Determine the (X, Y) coordinate at the center of the cell enclosing the given text.  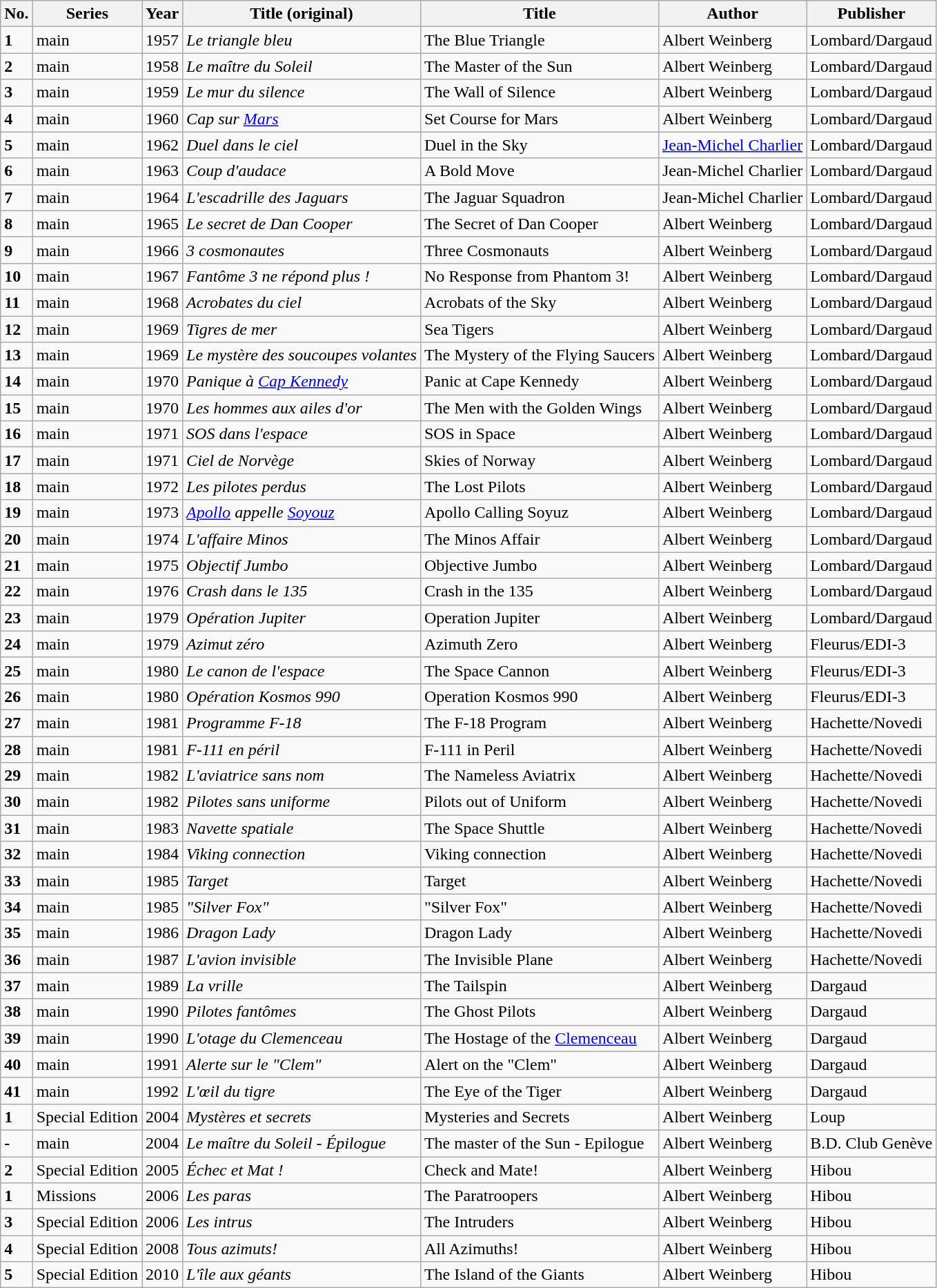
1986 (163, 933)
No. (17, 14)
The Eye of the Tiger (540, 1091)
39 (17, 1038)
Alert on the "Clem" (540, 1064)
15 (17, 408)
35 (17, 933)
16 (17, 434)
32 (17, 855)
Acrobates du ciel (302, 302)
Duel dans le ciel (302, 145)
The master of the Sun - Epilogue (540, 1143)
Opération Jupiter (302, 618)
1960 (163, 119)
Crash in the 135 (540, 592)
Azimut zéro (302, 644)
1976 (163, 592)
Le maître du Soleil (302, 66)
1989 (163, 986)
Mysteries and Secrets (540, 1117)
L'otage du Clemenceau (302, 1038)
Le maître du Soleil - Épilogue (302, 1143)
19 (17, 513)
9 (17, 250)
All Azimuths! (540, 1249)
2005 (163, 1170)
Check and Mate! (540, 1170)
Panic at Cape Kennedy (540, 382)
No Response from Phantom 3! (540, 276)
Opération Kosmos 990 (302, 696)
Pilotes sans uniforme (302, 802)
1962 (163, 145)
The Nameless Aviatrix (540, 776)
2010 (163, 1275)
2008 (163, 1249)
Objective Jumbo (540, 565)
B.D. Club Genève (871, 1143)
Fantôme 3 ne répond plus ! (302, 276)
The Lost Pilots (540, 487)
30 (17, 802)
41 (17, 1091)
Acrobats of the Sky (540, 302)
26 (17, 696)
Le mystère des soucoupes volantes (302, 355)
The Intruders (540, 1222)
1973 (163, 513)
The Mystery of the Flying Saucers (540, 355)
Set Course for Mars (540, 119)
The Wall of Silence (540, 92)
The Invisible Plane (540, 959)
The Hostage of the Clemenceau (540, 1038)
Le mur du silence (302, 92)
Sea Tigers (540, 329)
18 (17, 487)
Programme F-18 (302, 723)
6 (17, 171)
3 cosmonautes (302, 250)
The Tailspin (540, 986)
A Bold Move (540, 171)
12 (17, 329)
Panique à Cap Kennedy (302, 382)
Apollo Calling Soyuz (540, 513)
Apollo appelle Soyouz (302, 513)
10 (17, 276)
33 (17, 881)
Mystères et secrets (302, 1117)
The Island of the Giants (540, 1275)
The Master of the Sun (540, 66)
1975 (163, 565)
28 (17, 749)
Publisher (871, 14)
Les paras (302, 1196)
1964 (163, 197)
1974 (163, 539)
Le triangle bleu (302, 40)
1968 (163, 302)
SOS dans l'espace (302, 434)
The Blue Triangle (540, 40)
Les intrus (302, 1222)
1957 (163, 40)
40 (17, 1064)
37 (17, 986)
23 (17, 618)
Year (163, 14)
36 (17, 959)
8 (17, 224)
The F-18 Program (540, 723)
The Space Shuttle (540, 828)
31 (17, 828)
- (17, 1143)
22 (17, 592)
Échec et Mat ! (302, 1170)
Title (original) (302, 14)
21 (17, 565)
7 (17, 197)
13 (17, 355)
24 (17, 644)
Skies of Norway (540, 460)
1987 (163, 959)
1958 (163, 66)
Azimuth Zero (540, 644)
34 (17, 907)
The Ghost Pilots (540, 1012)
The Minos Affair (540, 539)
F-111 in Peril (540, 749)
1972 (163, 487)
Series (87, 14)
1984 (163, 855)
Navette spatiale (302, 828)
L'œil du tigre (302, 1091)
Crash dans le 135 (302, 592)
1992 (163, 1091)
14 (17, 382)
F-111 en péril (302, 749)
Le secret de Dan Cooper (302, 224)
17 (17, 460)
38 (17, 1012)
1967 (163, 276)
Loup (871, 1117)
Les pilotes perdus (302, 487)
Operation Jupiter (540, 618)
The Jaguar Squadron (540, 197)
Title (540, 14)
1966 (163, 250)
L'affaire Minos (302, 539)
The Secret of Dan Cooper (540, 224)
Missions (87, 1196)
Tigres de mer (302, 329)
Operation Kosmos 990 (540, 696)
Pilots out of Uniform (540, 802)
La vrille (302, 986)
L'aviatrice sans nom (302, 776)
The Paratroopers (540, 1196)
20 (17, 539)
27 (17, 723)
Ciel de Norvège (302, 460)
11 (17, 302)
1959 (163, 92)
1963 (163, 171)
1965 (163, 224)
Les hommes aux ailes d'or (302, 408)
Pilotes fantômes (302, 1012)
Alerte sur le "Clem" (302, 1064)
The Men with the Golden Wings (540, 408)
Cap sur Mars (302, 119)
Duel in the Sky (540, 145)
Tous azimuts! (302, 1249)
1991 (163, 1064)
25 (17, 670)
Coup d'audace (302, 171)
L'avion invisible (302, 959)
1983 (163, 828)
Le canon de l'espace (302, 670)
Author (732, 14)
L'île aux géants (302, 1275)
L'escadrille des Jaguars (302, 197)
Three Cosmonauts (540, 250)
29 (17, 776)
The Space Cannon (540, 670)
Objectif Jumbo (302, 565)
SOS in Space (540, 434)
